Return [X, Y] of the center of cell containing provided text 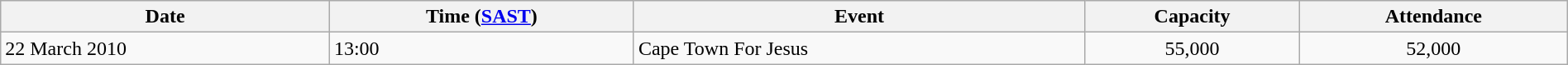
13:00 [481, 48]
Capacity [1193, 17]
Cape Town For Jesus [858, 48]
Attendance [1434, 17]
55,000 [1193, 48]
Event [858, 17]
Time (SAST) [481, 17]
Date [165, 17]
52,000 [1434, 48]
22 March 2010 [165, 48]
